Search for the cell housing the specified text and yield its (x, y) center coordinate. 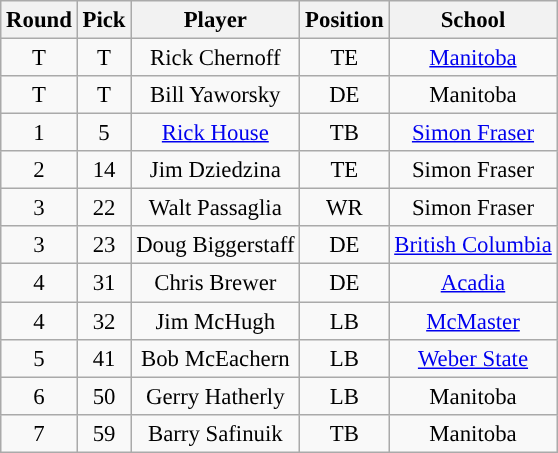
Round (39, 20)
14 (104, 170)
50 (104, 396)
2 (39, 170)
McMaster (473, 321)
Rick Chernoff (216, 58)
School (473, 20)
Acadia (473, 283)
Rick House (216, 133)
Bob McEachern (216, 358)
Position (344, 20)
Player (216, 20)
Pick (104, 20)
Doug Biggerstaff (216, 245)
22 (104, 208)
1 (39, 133)
British Columbia (473, 245)
Gerry Hatherly (216, 396)
59 (104, 433)
6 (39, 396)
Jim McHugh (216, 321)
23 (104, 245)
Walt Passaglia (216, 208)
Chris Brewer (216, 283)
Jim Dziedzina (216, 170)
Barry Safinuik (216, 433)
7 (39, 433)
WR (344, 208)
41 (104, 358)
Bill Yaworsky (216, 95)
31 (104, 283)
32 (104, 321)
Weber State (473, 358)
